Detect which cell encompasses the target text, then output its (X, Y) center coordinate. 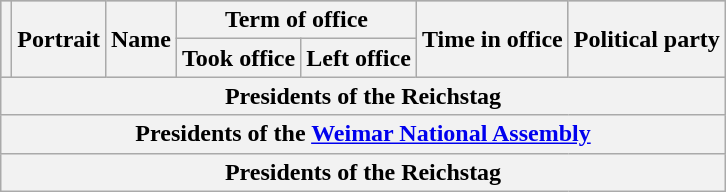
Political party (646, 39)
Took office (239, 58)
Time in office (492, 39)
Name (140, 39)
Term of office (297, 20)
Presidents of the Weimar National Assembly (364, 134)
Left office (359, 58)
Portrait (59, 39)
